Capture the cell that displays the provided text and extract its [x, y] central coordinate. 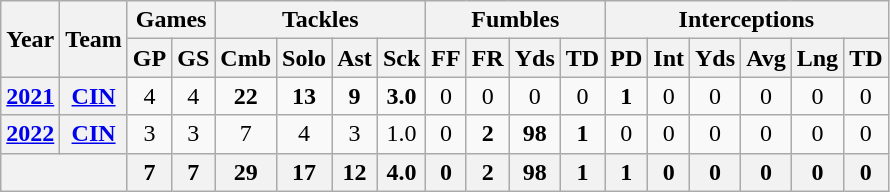
Avg [766, 58]
FR [488, 58]
Tackles [320, 20]
Solo [304, 58]
Cmb [246, 58]
17 [304, 172]
Year [30, 39]
2021 [30, 96]
Games [170, 20]
4.0 [401, 172]
Lng [817, 58]
FF [446, 58]
PD [626, 58]
Team [94, 39]
2022 [30, 134]
Sck [401, 58]
GS [194, 58]
1.0 [401, 134]
GP [149, 58]
22 [246, 96]
13 [304, 96]
Int [669, 58]
9 [355, 96]
29 [246, 172]
Interceptions [746, 20]
12 [355, 172]
Fumbles [516, 20]
Ast [355, 58]
3.0 [401, 96]
